From the cell containing the given text, extract its center point as (X, Y) coordinate. 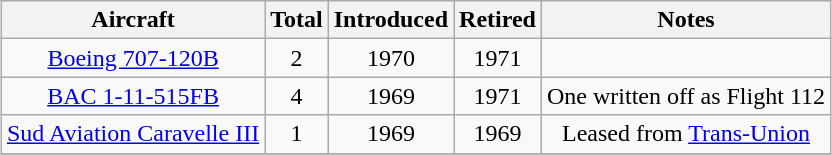
Leased from Trans-Union (686, 134)
Total (297, 20)
Sud Aviation Caravelle III (132, 134)
BAC 1-11-515FB (132, 96)
Retired (498, 20)
Notes (686, 20)
4 (297, 96)
2 (297, 58)
1970 (390, 58)
Boeing 707-120B (132, 58)
One written off as Flight 112 (686, 96)
Aircraft (132, 20)
Introduced (390, 20)
1 (297, 134)
